Provide the [x, y] coordinate of the cell's center where the given text is located.  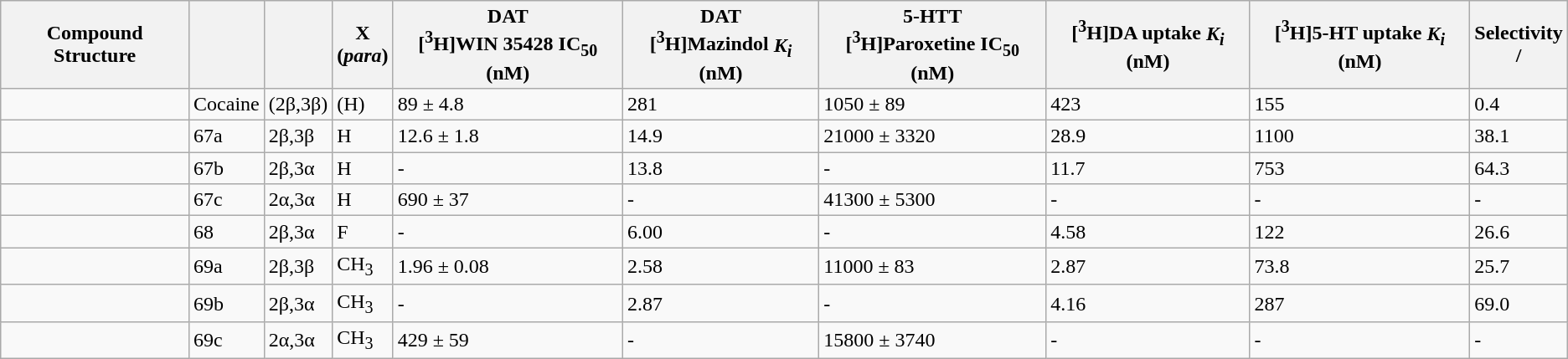
69a [227, 266]
68 [227, 232]
122 [1360, 232]
26.6 [1519, 232]
11000 ± 83 [933, 266]
28.9 [1148, 136]
38.1 [1519, 136]
11.7 [1148, 168]
DAT[3H]WIN 35428 IC50 (nM) [508, 45]
69c [227, 341]
1100 [1360, 136]
281 [720, 105]
73.8 [1360, 266]
67c [227, 200]
2.58 [720, 266]
X(para) [363, 45]
753 [1360, 168]
25.7 [1519, 266]
41300 ± 5300 [933, 200]
[3H]5-HT uptake Ki (nM) [1360, 45]
Compound Structure [95, 45]
13.8 [720, 168]
F [363, 232]
155 [1360, 105]
(H) [363, 105]
4.16 [1148, 303]
67a [227, 136]
DAT[3H]Mazindol Ki (nM) [720, 45]
(2β,3β) [298, 105]
[3H]DA uptake Ki (nM) [1148, 45]
4.58 [1148, 232]
690 ± 37 [508, 200]
Selectivity/ [1519, 45]
429 ± 59 [508, 341]
14.9 [720, 136]
0.4 [1519, 105]
1.96 ± 0.08 [508, 266]
89 ± 4.8 [508, 105]
5-HTT[3H]Paroxetine IC50 (nM) [933, 45]
21000 ± 3320 [933, 136]
1050 ± 89 [933, 105]
Cocaine [227, 105]
64.3 [1519, 168]
287 [1360, 303]
15800 ± 3740 [933, 341]
69b [227, 303]
69.0 [1519, 303]
67b [227, 168]
423 [1148, 105]
6.00 [720, 232]
12.6 ± 1.8 [508, 136]
